Return the (x, y) coordinate for the center point of the cell that contains the specified text.  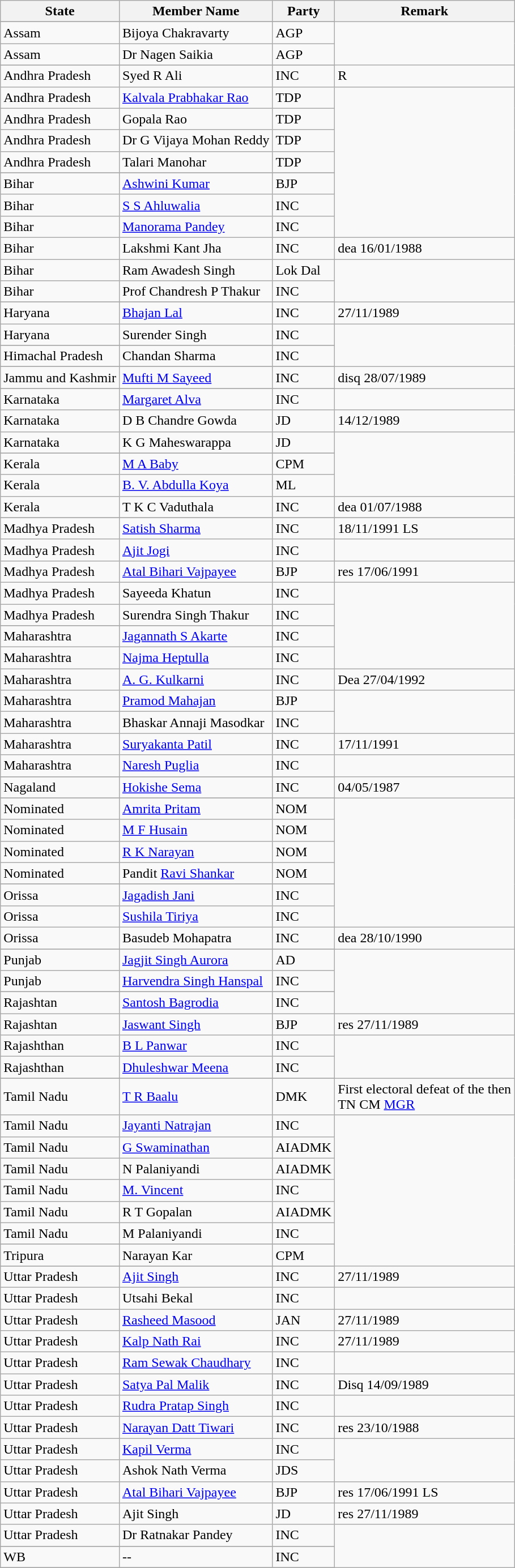
dea 28/10/1990 (425, 938)
First electoral defeat of the thenTN CM MGR (425, 1096)
Jammu and Kashmir (60, 378)
Kapil Verma (195, 1449)
Syed R Ali (195, 76)
JAN (304, 1320)
M. Vincent (195, 1190)
dea 01/07/1988 (425, 507)
Tripura (60, 1255)
Lakshmi Kant Jha (195, 248)
R K Narayan (195, 852)
Bhajan Lal (195, 313)
Sayeeda Khatun (195, 593)
Chandan Sharma (195, 356)
M A Baby (195, 464)
disq 28/07/1989 (425, 378)
Utsahi Bekal (195, 1298)
Narayan Kar (195, 1255)
M Palaniyandi (195, 1233)
Narayan Datt Tiwari (195, 1428)
Kalvala Prabhakar Rao (195, 97)
Lok Dal (304, 270)
Himachal Pradesh (60, 356)
Disq 14/09/1989 (425, 1385)
Mufti M Sayeed (195, 378)
18/11/1991 LS (425, 528)
ML (304, 485)
G Swaminathan (195, 1147)
Suryakanta Patil (195, 744)
Rudra Pratap Singh (195, 1406)
Rasheed Masood (195, 1320)
Jayanti Natrajan (195, 1126)
Ashwini Kumar (195, 183)
N Palaniyandi (195, 1169)
B. V. Abdulla Koya (195, 485)
M F Husain (195, 830)
Dr G Vijaya Mohan Reddy (195, 140)
Margaret Alva (195, 399)
State (60, 11)
Jagannath S Akarte (195, 636)
04/05/1987 (425, 787)
14/12/1989 (425, 421)
A. G. Kulkarni (195, 680)
Gopala Rao (195, 119)
Nagaland (60, 787)
Ram Sewak Chaudhary (195, 1363)
JDS (304, 1471)
Bijoya Chakravarty (195, 33)
Dhuleshwar Meena (195, 1067)
Surendra Singh Thakur (195, 614)
-- (195, 1557)
Pandit Ravi Shankar (195, 873)
Pramod Mahajan (195, 701)
Jagadish Jani (195, 895)
res 17/06/1991 LS (425, 1492)
Dr Ratnakar Pandey (195, 1535)
Dr Nagen Saikia (195, 54)
Ajit Jogi (195, 550)
Party (304, 11)
R T Gopalan (195, 1212)
Kalp Nath Rai (195, 1341)
D B Chandre Gowda (195, 421)
Prof Chandresh P Thakur (195, 292)
R (425, 76)
res 23/10/1988 (425, 1428)
Najma Heptulla (195, 658)
DMK (304, 1096)
Sushila Tiriya (195, 916)
T K C Vaduthala (195, 507)
Harvendra Singh Hanspal (195, 981)
res 17/06/1991 (425, 571)
Satya Pal Malik (195, 1385)
Basudeb Mohapatra (195, 938)
AD (304, 960)
Ram Awadesh Singh (195, 270)
Ashok Nath Verma (195, 1471)
K G Maheswarappa (195, 442)
Bhaskar Annaji Masodkar (195, 723)
Member Name (195, 11)
Hokishe Sema (195, 787)
WB (60, 1557)
Talari Manohar (195, 162)
Dea 27/04/1992 (425, 680)
Surender Singh (195, 335)
Satish Sharma (195, 528)
Jaswant Singh (195, 1024)
Santosh Bagrodia (195, 1003)
dea 16/01/1988 (425, 248)
17/11/1991 (425, 744)
Remark (425, 11)
T R Baalu (195, 1096)
B L Panwar (195, 1046)
Manorama Pandey (195, 227)
S S Ahluwalia (195, 205)
Naresh Puglia (195, 766)
Amrita Pritam (195, 809)
Jagjit Singh Aurora (195, 960)
